For the text-containing cell, return its midpoint in [x, y] coordinate format. 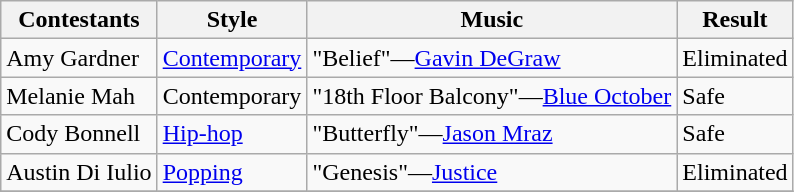
"Belief"—Gavin DeGraw [492, 58]
Austin Di Iulio [79, 172]
Melanie Mah [79, 96]
"18th Floor Balcony"—Blue October [492, 96]
Hip-hop [232, 134]
Result [735, 20]
Cody Bonnell [79, 134]
Contestants [79, 20]
Popping [232, 172]
Style [232, 20]
"Butterfly"—Jason Mraz [492, 134]
"Genesis"—Justice [492, 172]
Amy Gardner [79, 58]
Music [492, 20]
